Determine the [x, y] coordinate at the center of the cell enclosing the given text.  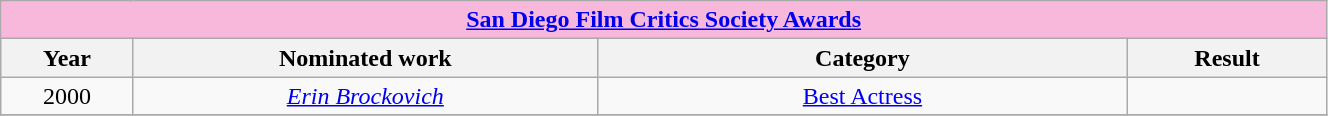
Erin Brockovich [365, 96]
San Diego Film Critics Society Awards [664, 20]
Year [68, 58]
Result [1228, 58]
Nominated work [365, 58]
2000 [68, 96]
Best Actress [862, 96]
Category [862, 58]
